Pinpoint the cell where the given text exists, returning its (x, y) midpoint coordinate. 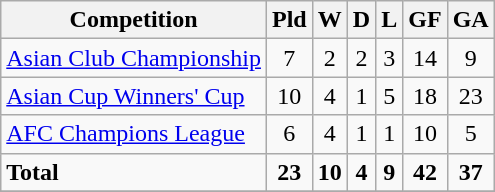
W (330, 20)
Pld (289, 20)
3 (390, 58)
7 (289, 58)
Total (134, 172)
Asian Club Championship (134, 58)
GF (425, 20)
42 (425, 172)
GA (470, 20)
6 (289, 134)
37 (470, 172)
AFC Champions League (134, 134)
14 (425, 58)
Competition (134, 20)
D (361, 20)
Asian Cup Winners' Cup (134, 96)
18 (425, 96)
L (390, 20)
